Pinpoint the cell where the given text exists, returning its (x, y) midpoint coordinate. 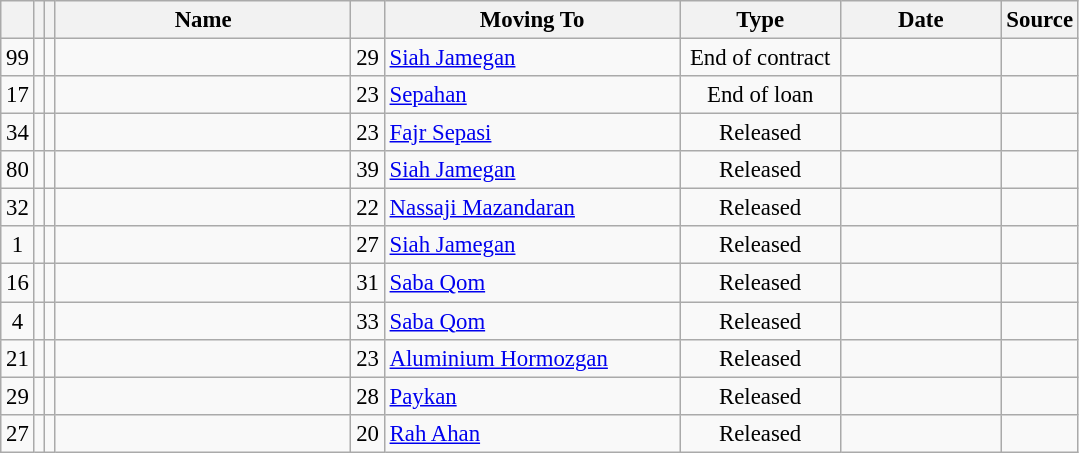
Rah Ahan (532, 433)
28 (368, 396)
99 (18, 58)
4 (18, 321)
Date (920, 20)
Source (1040, 20)
21 (18, 358)
End of contract (760, 58)
Moving To (532, 20)
20 (368, 433)
22 (368, 208)
Nassaji Mazandaran (532, 208)
39 (368, 170)
Type (760, 20)
1 (18, 245)
16 (18, 283)
Name (203, 20)
End of loan (760, 95)
Aluminium Hormozgan (532, 358)
33 (368, 321)
80 (18, 170)
17 (18, 95)
31 (368, 283)
Paykan (532, 396)
32 (18, 208)
Fajr Sepasi (532, 133)
Sepahan (532, 95)
34 (18, 133)
